Determine the (x, y) coordinate at the center of the cell enclosing the given text.  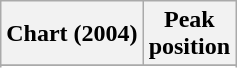
Peakposition (189, 34)
Chart (2004) (72, 34)
